Search for the cell housing the specified text and yield its (X, Y) center coordinate. 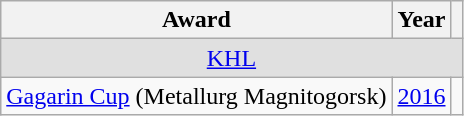
Gagarin Cup (Metallurg Magnitogorsk) (196, 96)
KHL (232, 58)
2016 (422, 96)
Year (422, 20)
Award (196, 20)
